From the cell containing the given text, extract its center point as [X, Y] coordinate. 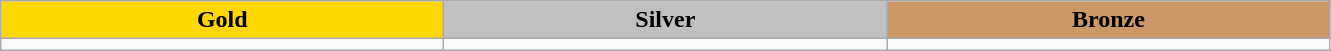
Silver [666, 20]
Bronze [1108, 20]
Gold [222, 20]
